Pinpoint the cell where the given text exists, returning its [x, y] midpoint coordinate. 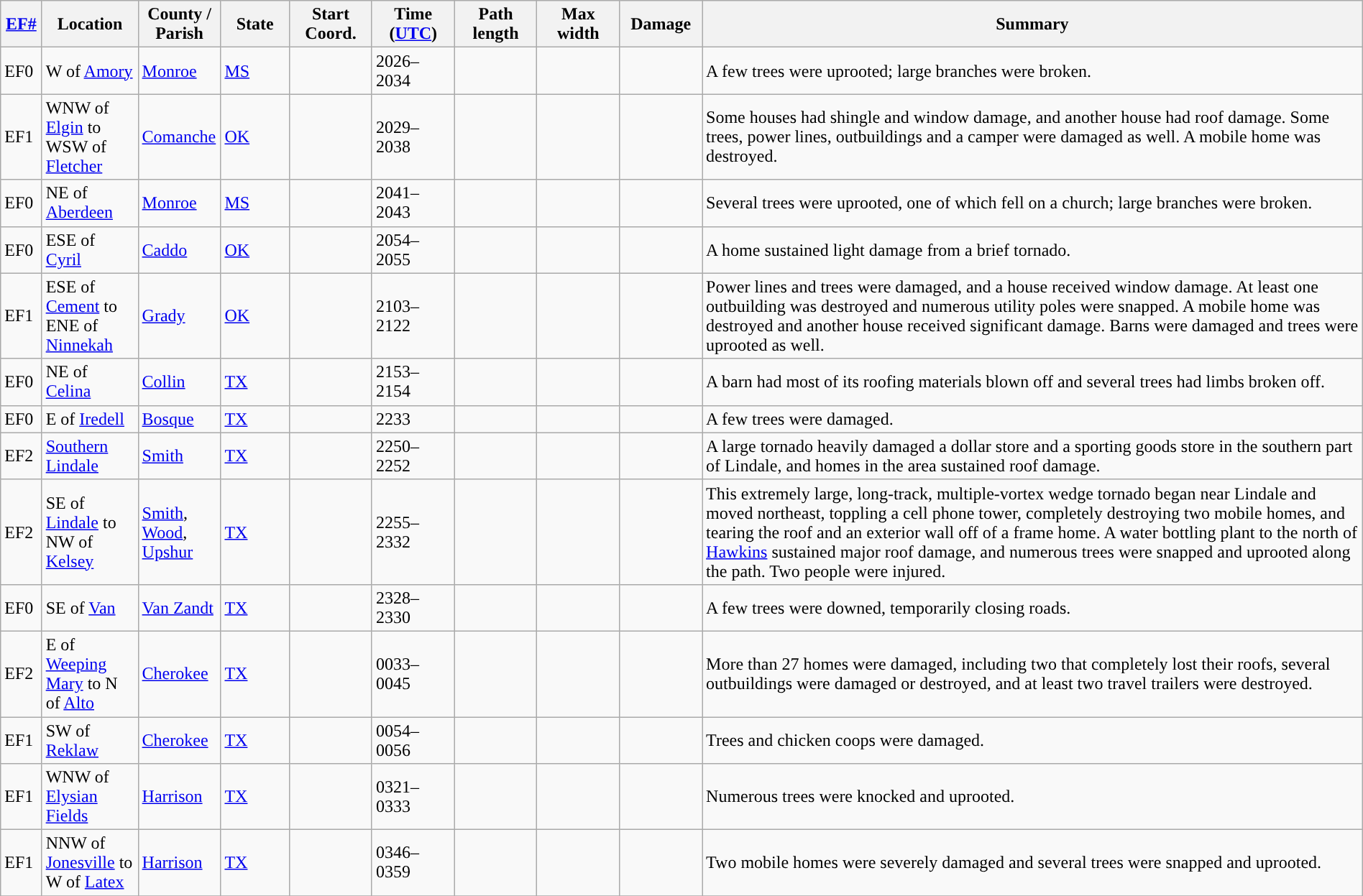
Path length [496, 24]
A few trees were downed, temporarily closing roads. [1032, 608]
EF# [22, 24]
Bosque [180, 419]
Trees and chicken coops were damaged. [1032, 740]
2328–2330 [413, 608]
SE of Van [90, 608]
2153–2154 [413, 382]
ESE of Cement to ENE of Ninnekah [90, 316]
0054–0056 [413, 740]
Smith [180, 456]
Max width [578, 24]
County / Parish [180, 24]
Numerous trees were knocked and uprooted. [1032, 797]
Southern Lindale [90, 456]
Start Coord. [331, 24]
ESE of Cyril [90, 250]
Comanche [180, 137]
Location [90, 24]
Damage [661, 24]
E of Weeping Mary to N of Alto [90, 674]
0321–0333 [413, 797]
2250–2252 [413, 456]
W of Amory [90, 70]
A few trees were damaged. [1032, 419]
2233 [413, 419]
SE of Lindale to NW of Kelsey [90, 532]
Several trees were uprooted, one of which fell on a church; large branches were broken. [1032, 203]
Van Zandt [180, 608]
Summary [1032, 24]
A few trees were uprooted; large branches were broken. [1032, 70]
2041–2043 [413, 203]
2054–2055 [413, 250]
SW of Reklaw [90, 740]
Grady [180, 316]
2026–2034 [413, 70]
2255–2332 [413, 532]
State [255, 24]
WNW of Elysian Fields [90, 797]
E of Iredell [90, 419]
2103–2122 [413, 316]
NE of Celina [90, 382]
0346–0359 [413, 863]
NE of Aberdeen [90, 203]
Time (UTC) [413, 24]
Smith, Wood, Upshur [180, 532]
A barn had most of its roofing materials blown off and several trees had limbs broken off. [1032, 382]
Two mobile homes were severely damaged and several trees were snapped and uprooted. [1032, 863]
A home sustained light damage from a brief tornado. [1032, 250]
0033–0045 [413, 674]
Caddo [180, 250]
WNW of Elgin to WSW of Fletcher [90, 137]
NNW of Jonesville to W of Latex [90, 863]
2029–2038 [413, 137]
Collin [180, 382]
